Search for the cell housing the specified text and yield its [x, y] center coordinate. 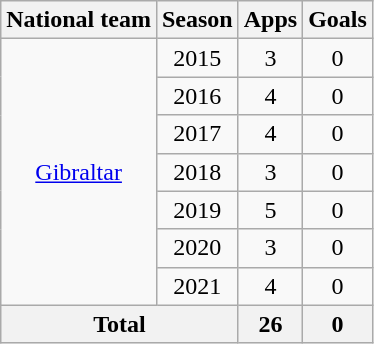
Goals [338, 20]
26 [270, 324]
2016 [197, 96]
National team [79, 20]
2018 [197, 172]
Gibraltar [79, 172]
5 [270, 210]
2015 [197, 58]
Season [197, 20]
2020 [197, 248]
Total [120, 324]
2021 [197, 286]
2017 [197, 134]
2019 [197, 210]
Apps [270, 20]
